Provide the (x, y) coordinate of the cell's center where the given text is located.  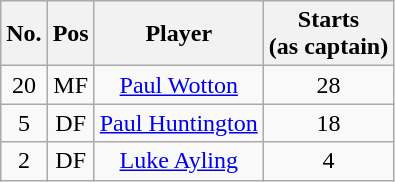
Pos (70, 34)
20 (24, 85)
Paul Huntington (178, 123)
No. (24, 34)
Player (178, 34)
MF (70, 85)
2 (24, 161)
28 (328, 85)
18 (328, 123)
Luke Ayling (178, 161)
Starts(as captain) (328, 34)
Paul Wotton (178, 85)
4 (328, 161)
5 (24, 123)
